Locate the cell with the specified text and output its (x, y) center coordinate. 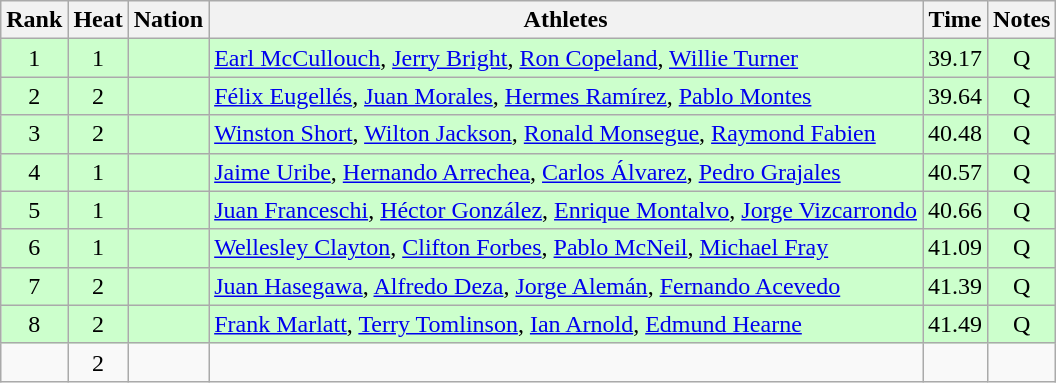
Winston Short, Wilton Jackson, Ronald Monsegue, Raymond Fabien (566, 134)
40.57 (954, 172)
Jaime Uribe, Hernando Arrechea, Carlos Álvarez, Pedro Grajales (566, 172)
Félix Eugellés, Juan Morales, Hermes Ramírez, Pablo Montes (566, 96)
Notes (1022, 20)
5 (34, 210)
41.39 (954, 286)
41.09 (954, 248)
Athletes (566, 20)
Juan Franceschi, Héctor González, Enrique Montalvo, Jorge Vizcarrondo (566, 210)
Rank (34, 20)
Earl McCullouch, Jerry Bright, Ron Copeland, Willie Turner (566, 58)
8 (34, 324)
39.64 (954, 96)
6 (34, 248)
39.17 (954, 58)
Juan Hasegawa, Alfredo Deza, Jorge Alemán, Fernando Acevedo (566, 286)
3 (34, 134)
40.66 (954, 210)
Frank Marlatt, Terry Tomlinson, Ian Arnold, Edmund Hearne (566, 324)
Nation (168, 20)
7 (34, 286)
Heat (98, 20)
4 (34, 172)
Time (954, 20)
Wellesley Clayton, Clifton Forbes, Pablo McNeil, Michael Fray (566, 248)
40.48 (954, 134)
41.49 (954, 324)
